Return the [x, y] coordinate for the center point of the cell that contains the specified text.  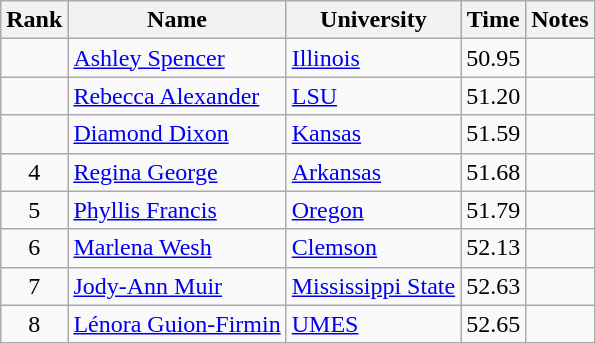
51.59 [494, 134]
7 [34, 286]
Kansas [373, 134]
LSU [373, 96]
50.95 [494, 58]
Lénora Guion-Firmin [177, 324]
52.13 [494, 248]
Ashley Spencer [177, 58]
6 [34, 248]
52.65 [494, 324]
Rank [34, 20]
University [373, 20]
4 [34, 172]
Diamond Dixon [177, 134]
UMES [373, 324]
Arkansas [373, 172]
Name [177, 20]
8 [34, 324]
Jody-Ann Muir [177, 286]
5 [34, 210]
Regina George [177, 172]
Rebecca Alexander [177, 96]
Oregon [373, 210]
52.63 [494, 286]
Marlena Wesh [177, 248]
51.20 [494, 96]
Time [494, 20]
Phyllis Francis [177, 210]
Mississippi State [373, 286]
Notes [560, 20]
Illinois [373, 58]
51.79 [494, 210]
Clemson [373, 248]
51.68 [494, 172]
